For the text-containing cell, return its midpoint in (x, y) coordinate format. 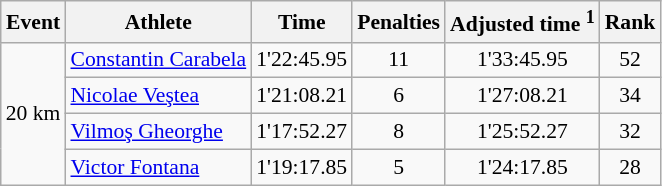
Nicolae Veştea (158, 96)
32 (630, 132)
6 (398, 96)
1'24:17.85 (522, 167)
8 (398, 132)
1'17:52.27 (302, 132)
Victor Fontana (158, 167)
5 (398, 167)
Vilmoş Gheorghe (158, 132)
11 (398, 60)
Event (34, 22)
Athlete (158, 22)
20 km (34, 113)
34 (630, 96)
1'25:52.27 (522, 132)
Adjusted time 1 (522, 22)
1'33:45.95 (522, 60)
1'21:08.21 (302, 96)
Rank (630, 22)
28 (630, 167)
Penalties (398, 22)
52 (630, 60)
1'22:45.95 (302, 60)
1'27:08.21 (522, 96)
Constantin Carabela (158, 60)
1'19:17.85 (302, 167)
Time (302, 22)
